Provide the (x, y) coordinate of the cell's center where the given text is located.  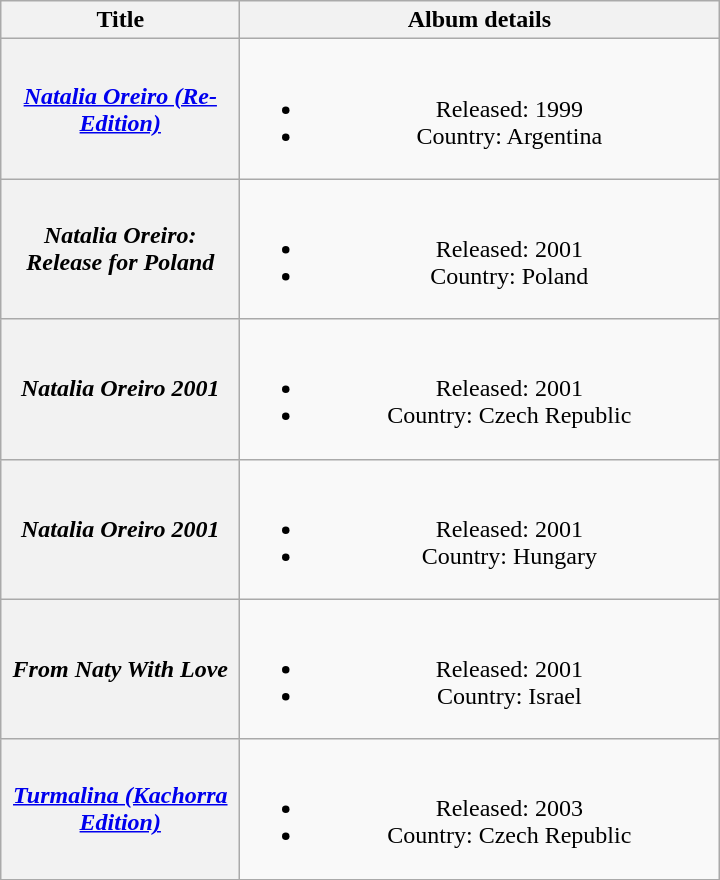
Title (120, 20)
Released: 2001Country: Hungary (480, 529)
Album details (480, 20)
Turmalina (Kachorra Edition) (120, 809)
Released: 1999Country: Argentina (480, 109)
Natalia Oreiro: Release for Poland (120, 249)
Natalia Oreiro (Re-Edition) (120, 109)
Released: 2001Country: Poland (480, 249)
Released: 2001Country: Czech Republic (480, 389)
Released: 2003Country: Czech Republic (480, 809)
From Naty With Love (120, 669)
Released: 2001Country: Israel (480, 669)
